Capture the cell that displays the provided text and extract its (X, Y) central coordinate. 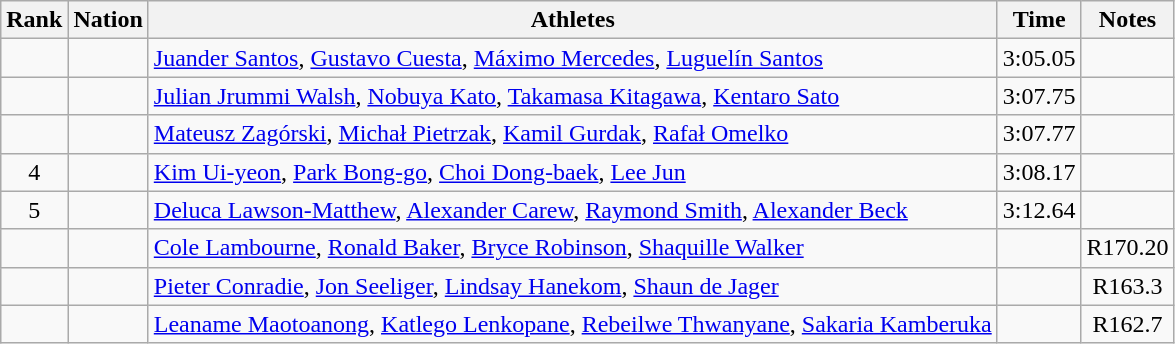
Deluca Lawson-Matthew, Alexander Carew, Raymond Smith, Alexander Beck (572, 210)
3:07.77 (1039, 134)
Time (1039, 20)
Mateusz Zagórski, Michał Pietrzak, Kamil Gurdak, Rafał Omelko (572, 134)
Pieter Conradie, Jon Seeliger, Lindsay Hanekom, Shaun de Jager (572, 286)
5 (34, 210)
3:07.75 (1039, 96)
Cole Lambourne, Ronald Baker, Bryce Robinson, Shaquille Walker (572, 248)
Juander Santos, Gustavo Cuesta, Máximo Mercedes, Luguelín Santos (572, 58)
Kim Ui-yeon, Park Bong-go, Choi Dong-baek, Lee Jun (572, 172)
Julian Jrummi Walsh, Nobuya Kato, Takamasa Kitagawa, Kentaro Sato (572, 96)
R162.7 (1128, 324)
Nation (108, 20)
3:12.64 (1039, 210)
R170.20 (1128, 248)
3:05.05 (1039, 58)
Rank (34, 20)
R163.3 (1128, 286)
3:08.17 (1039, 172)
4 (34, 172)
Leaname Maotoanong, Katlego Lenkopane, Rebeilwe Thwanyane, Sakaria Kamberuka (572, 324)
Athletes (572, 20)
Notes (1128, 20)
